Locate the cell with the specified text and output its (X, Y) center coordinate. 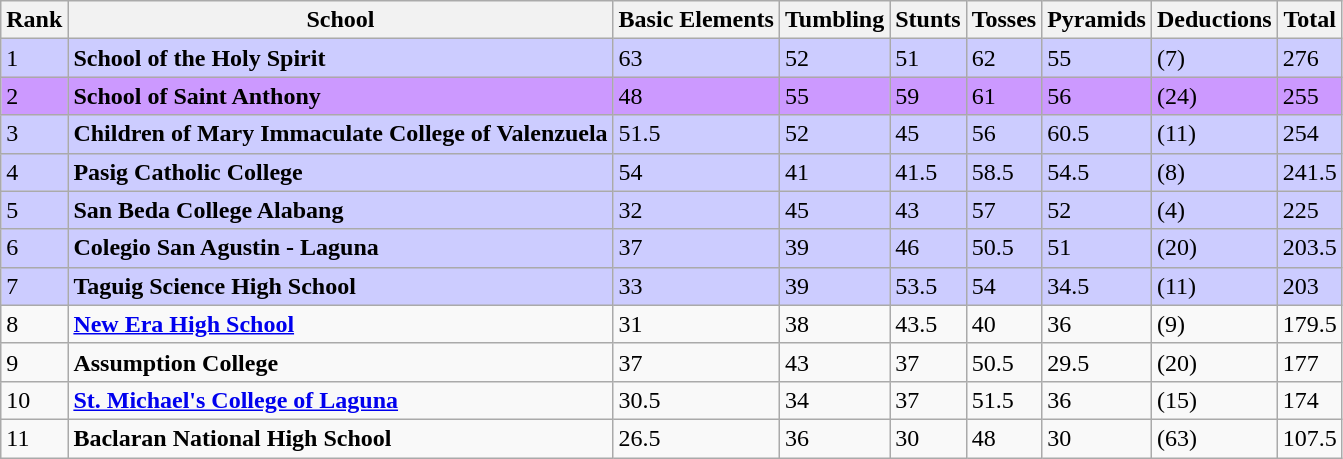
62 (1004, 58)
60.5 (1097, 134)
School of the Holy Spirit (340, 58)
30.5 (696, 400)
(9) (1214, 324)
Tosses (1004, 20)
11 (34, 438)
Taguig Science High School (340, 286)
Tumbling (834, 20)
43.5 (928, 324)
Deductions (1214, 20)
(24) (1214, 96)
34 (834, 400)
59 (928, 96)
203.5 (1310, 248)
254 (1310, 134)
174 (1310, 400)
26.5 (696, 438)
107.5 (1310, 438)
(7) (1214, 58)
203 (1310, 286)
6 (34, 248)
32 (696, 210)
(8) (1214, 172)
(63) (1214, 438)
Children of Mary Immaculate College of Valenzuela (340, 134)
Pyramids (1097, 20)
40 (1004, 324)
57 (1004, 210)
58.5 (1004, 172)
Basic Elements (696, 20)
Colegio San Agustin - Laguna (340, 248)
Stunts (928, 20)
(15) (1214, 400)
177 (1310, 362)
Assumption College (340, 362)
54.5 (1097, 172)
41.5 (928, 172)
9 (34, 362)
Pasig Catholic College (340, 172)
Baclaran National High School (340, 438)
San Beda College Alabang (340, 210)
31 (696, 324)
38 (834, 324)
School of Saint Anthony (340, 96)
33 (696, 286)
5 (34, 210)
241.5 (1310, 172)
61 (1004, 96)
3 (34, 134)
225 (1310, 210)
255 (1310, 96)
10 (34, 400)
29.5 (1097, 362)
2 (34, 96)
63 (696, 58)
St. Michael's College of Laguna (340, 400)
1 (34, 58)
53.5 (928, 286)
41 (834, 172)
New Era High School (340, 324)
7 (34, 286)
(4) (1214, 210)
Rank (34, 20)
School (340, 20)
Total (1310, 20)
8 (34, 324)
179.5 (1310, 324)
34.5 (1097, 286)
4 (34, 172)
46 (928, 248)
276 (1310, 58)
